Return the [x, y] coordinate for the center point of the cell that contains the specified text.  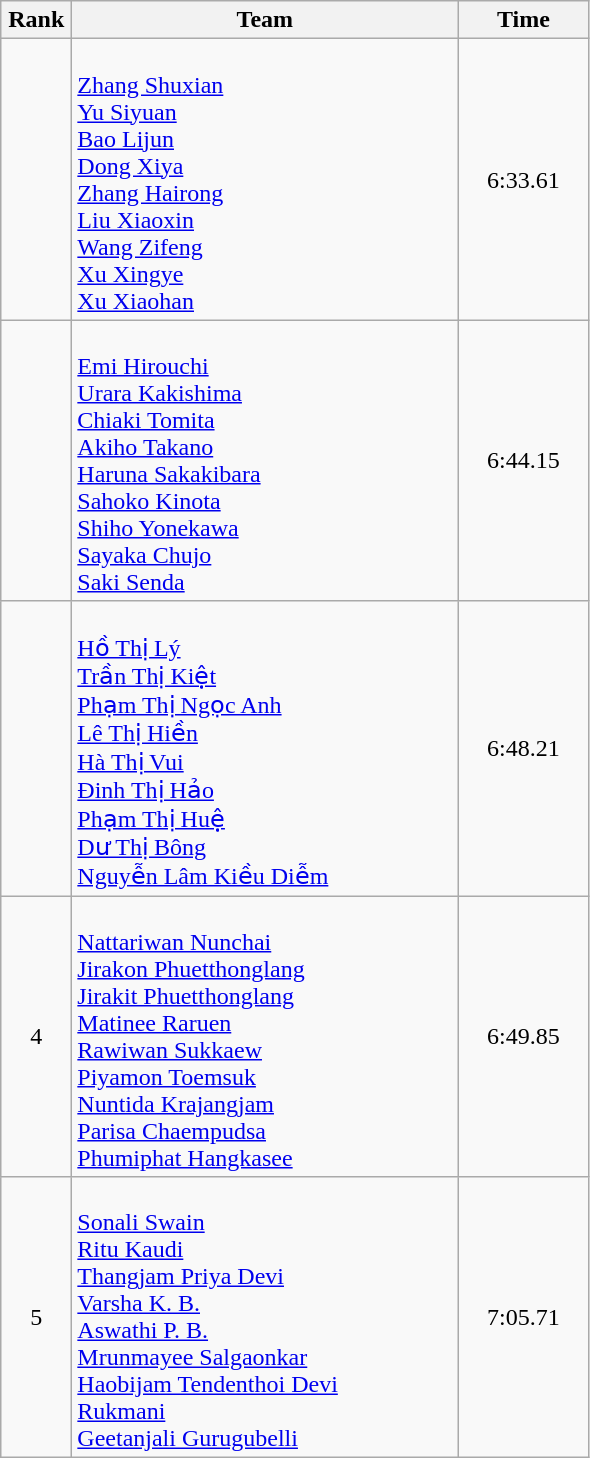
Zhang ShuxianYu SiyuanBao LijunDong XiyaZhang HairongLiu XiaoxinWang ZifengXu XingyeXu Xiaohan [265, 180]
6:44.15 [524, 460]
6:49.85 [524, 1036]
4 [36, 1036]
6:33.61 [524, 180]
7:05.71 [524, 1318]
Sonali SwainRitu KaudiThangjam Priya DeviVarsha K. B.Aswathi P. B.Mrunmayee SalgaonkarHaobijam Tendenthoi DeviRukmaniGeetanjali Gurugubelli [265, 1318]
Emi HirouchiUrara KakishimaChiaki TomitaAkiho TakanoHaruna SakakibaraSahoko KinotaShiho YonekawaSayaka ChujoSaki Senda [265, 460]
Hồ Thị LýTrần Thị KiệtPhạm Thị Ngọc AnhLê Thị HiềnHà Thị VuiĐinh Thị HảoPhạm Thị HuệDư Thị BôngNguyễn Lâm Kiều Diễm [265, 748]
Rank [36, 20]
Time [524, 20]
Team [265, 20]
6:48.21 [524, 748]
5 [36, 1318]
